For the text-containing cell, return its midpoint in [X, Y] coordinate format. 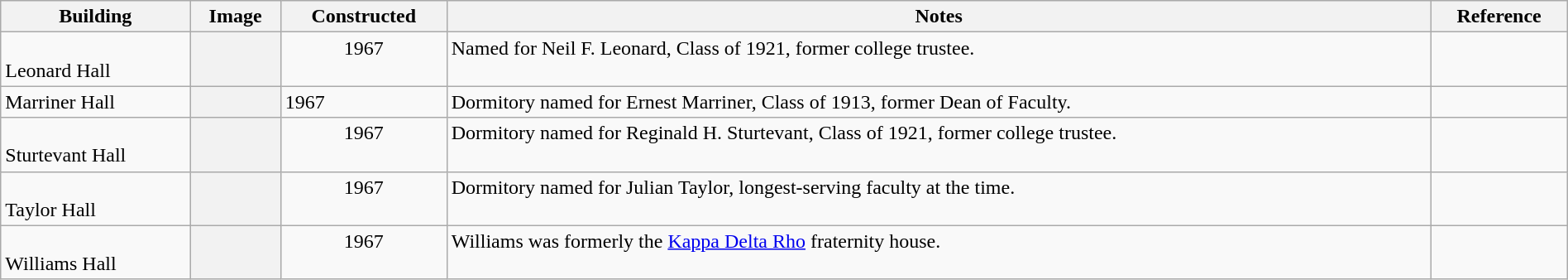
Image [235, 17]
Williams was formerly the Kappa Delta Rho fraternity house. [939, 252]
Dormitory named for Ernest Marriner, Class of 1913, former Dean of Faculty. [939, 102]
Marriner Hall [96, 102]
Williams Hall [96, 252]
Leonard Hall [96, 60]
Dormitory named for Julian Taylor, longest-serving faculty at the time. [939, 199]
Sturtevant Hall [96, 144]
Building [96, 17]
Reference [1499, 17]
Constructed [364, 17]
Dormitory named for Reginald H. Sturtevant, Class of 1921, former college trustee. [939, 144]
Notes [939, 17]
Taylor Hall [96, 199]
Named for Neil F. Leonard, Class of 1921, former college trustee. [939, 60]
